Identify which cell holds the provided text, then report its [X, Y] central coordinate. 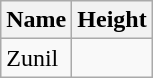
Name [36, 20]
Zunil [36, 58]
Height [112, 20]
